Pinpoint the cell where the given text exists, returning its (X, Y) midpoint coordinate. 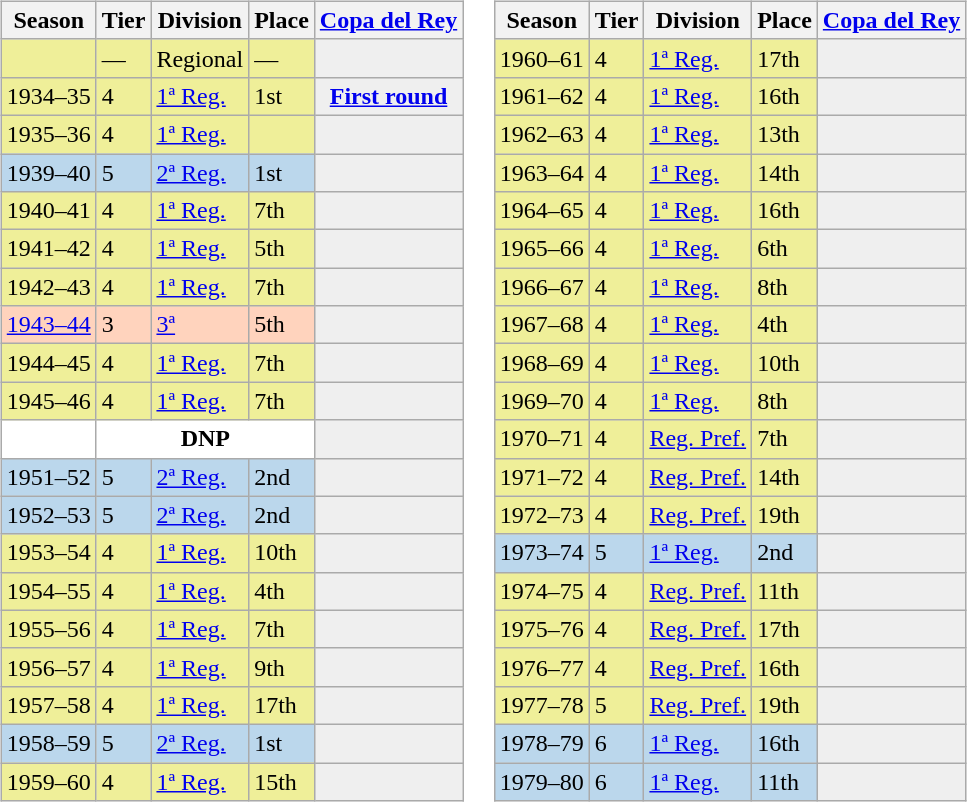
1966–67 (542, 287)
1970–71 (542, 439)
3ª (200, 325)
1945–46 (48, 401)
9th (282, 667)
1958–59 (48, 743)
1961–62 (542, 96)
1979–80 (542, 781)
1942–43 (48, 287)
1935–36 (48, 134)
13th (785, 134)
Regional (200, 58)
1965–66 (542, 249)
1962–63 (542, 134)
1952–53 (48, 515)
1972–73 (542, 515)
First round (388, 96)
1971–72 (542, 477)
1963–64 (542, 173)
1968–69 (542, 363)
1957–58 (48, 705)
1940–41 (48, 211)
1967–68 (542, 325)
3 (124, 325)
1973–74 (542, 553)
1944–45 (48, 363)
1978–79 (542, 743)
1953–54 (48, 553)
1939–40 (48, 173)
6th (785, 249)
1954–55 (48, 591)
DNP (205, 439)
1960–61 (542, 58)
1975–76 (542, 629)
1951–52 (48, 477)
1974–75 (542, 591)
1934–35 (48, 96)
1976–77 (542, 667)
1959–60 (48, 781)
1955–56 (48, 629)
1941–42 (48, 249)
1943–44 (48, 325)
1977–78 (542, 705)
15th (282, 781)
1969–70 (542, 401)
1956–57 (48, 667)
1964–65 (542, 211)
